Return (X, Y) of the center of cell containing provided text 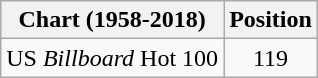
Position (271, 20)
US Billboard Hot 100 (112, 58)
Chart (1958-2018) (112, 20)
119 (271, 58)
